Locate the cell with the specified text and output its (x, y) center coordinate. 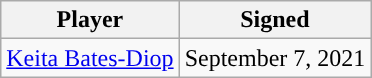
Keita Bates-Diop (90, 58)
Signed (275, 20)
September 7, 2021 (275, 58)
Player (90, 20)
